Output the [x, y] coordinate of the center of the cell containing the given text.  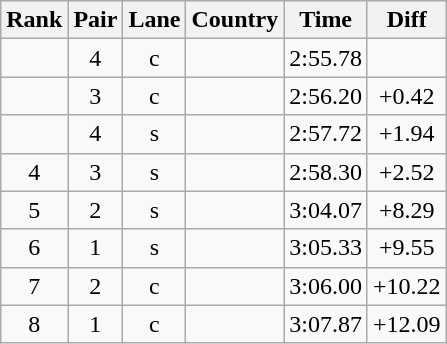
+0.42 [406, 96]
+1.94 [406, 134]
2:55.78 [326, 58]
2:58.30 [326, 172]
3:05.33 [326, 248]
+9.55 [406, 248]
+2.52 [406, 172]
3:04.07 [326, 210]
Time [326, 20]
Pair [96, 20]
2:56.20 [326, 96]
+8.29 [406, 210]
7 [34, 286]
6 [34, 248]
Rank [34, 20]
2:57.72 [326, 134]
5 [34, 210]
3:06.00 [326, 286]
+12.09 [406, 324]
8 [34, 324]
Lane [154, 20]
3:07.87 [326, 324]
+10.22 [406, 286]
Diff [406, 20]
Country [235, 20]
